Search for the cell housing the specified text and yield its [X, Y] center coordinate. 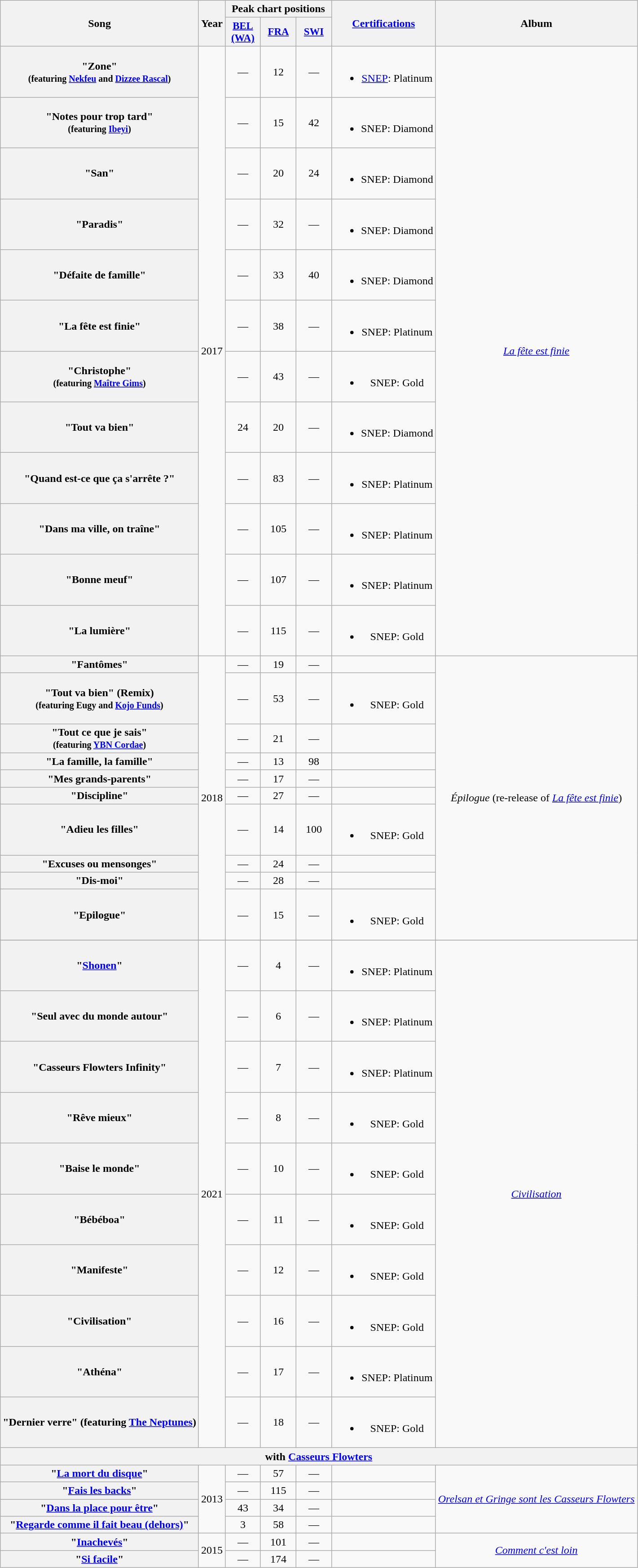
BEL (WA) [242, 32]
La fête est finie [536, 351]
"Athéna" [100, 1372]
"Notes pour trop tard"(featuring Ibeyi) [100, 122]
"La mort du disque" [100, 1473]
38 [278, 326]
98 [313, 761]
"Inachevés" [100, 1542]
32 [278, 225]
2015 [212, 1550]
"Discipline" [100, 795]
"Seul avec du monde autour" [100, 1016]
18 [278, 1422]
3 [242, 1525]
"La fête est finie" [100, 326]
"Paradis" [100, 225]
21 [278, 738]
14 [278, 830]
"Bébéboa" [100, 1219]
Orelsan et Gringe sont les Casseurs Flowters [536, 1499]
"Dans la place pour être" [100, 1508]
100 [313, 830]
107 [278, 579]
"Tout va bien" (Remix)(featuring Eugy and Kojo Funds) [100, 698]
"Shonen" [100, 966]
"Si facile" [100, 1559]
"Manifeste" [100, 1270]
Épilogue (re-release of La fête est finie) [536, 798]
53 [278, 698]
"Fais les backs" [100, 1491]
Peak chart positions [278, 9]
57 [278, 1473]
2018 [212, 798]
Civilisation [536, 1194]
Year [212, 23]
"Regarde comme il fait beau (dehors)" [100, 1525]
"Adieu les filles" [100, 830]
Certifications [383, 23]
19 [278, 664]
11 [278, 1219]
"Christophe"(featuring Maître Gims) [100, 376]
58 [278, 1525]
"Epilogue" [100, 914]
28 [278, 881]
13 [278, 761]
42 [313, 122]
2021 [212, 1194]
"Fantômes" [100, 664]
"Rêve mieux" [100, 1117]
40 [313, 275]
"Casseurs Flowters Infinity" [100, 1067]
105 [278, 529]
"Civilisation" [100, 1321]
7 [278, 1067]
Comment c'est loin [536, 1550]
"Quand est-ce que ça s'arrête ?" [100, 478]
"La famille, la famille" [100, 761]
SWI [313, 32]
Song [100, 23]
101 [278, 1542]
33 [278, 275]
Album [536, 23]
"Tout va bien" [100, 428]
34 [278, 1508]
16 [278, 1321]
"Baise le monde" [100, 1169]
10 [278, 1169]
"La lumière" [100, 631]
6 [278, 1016]
"Dans ma ville, on traîne" [100, 529]
8 [278, 1117]
"San" [100, 173]
"Tout ce que je sais"(featuring YBN Cordae) [100, 738]
with Casseurs Flowters [319, 1456]
2013 [212, 1499]
"Excuses ou mensonges" [100, 864]
4 [278, 966]
"Défaite de famille" [100, 275]
2017 [212, 351]
"Mes grands-parents" [100, 778]
"Dis-moi" [100, 881]
"Zone"(featuring Nekfeu and Dizzee Rascal) [100, 72]
"Bonne meuf" [100, 579]
27 [278, 795]
83 [278, 478]
174 [278, 1559]
FRA [278, 32]
"Dernier verre" (featuring The Neptunes) [100, 1422]
